Search for the cell housing the specified text and yield its [x, y] center coordinate. 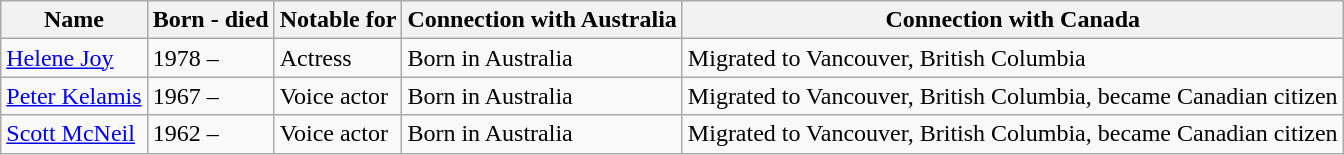
Migrated to Vancouver, British Columbia [1012, 58]
Actress [338, 58]
Born - died [210, 20]
Peter Kelamis [74, 96]
Scott McNeil [74, 134]
Connection with Australia [542, 20]
1978 – [210, 58]
Name [74, 20]
Helene Joy [74, 58]
Notable for [338, 20]
1967 – [210, 96]
Connection with Canada [1012, 20]
1962 – [210, 134]
